Detect which cell encompasses the target text, then output its (x, y) center coordinate. 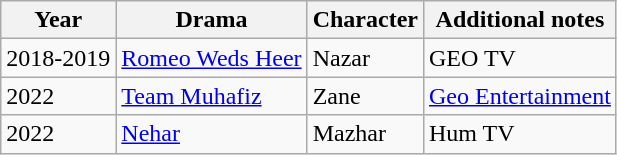
Romeo Weds Heer (212, 58)
2018-2019 (58, 58)
Nazar (365, 58)
Geo Entertainment (520, 96)
Year (58, 20)
Nehar (212, 134)
Zane (365, 96)
Hum TV (520, 134)
Character (365, 20)
Drama (212, 20)
Mazhar (365, 134)
GEO TV (520, 58)
Team Muhafiz (212, 96)
Additional notes (520, 20)
